Scan for the cell matching the given text and deliver its [x, y] coordinate at center. 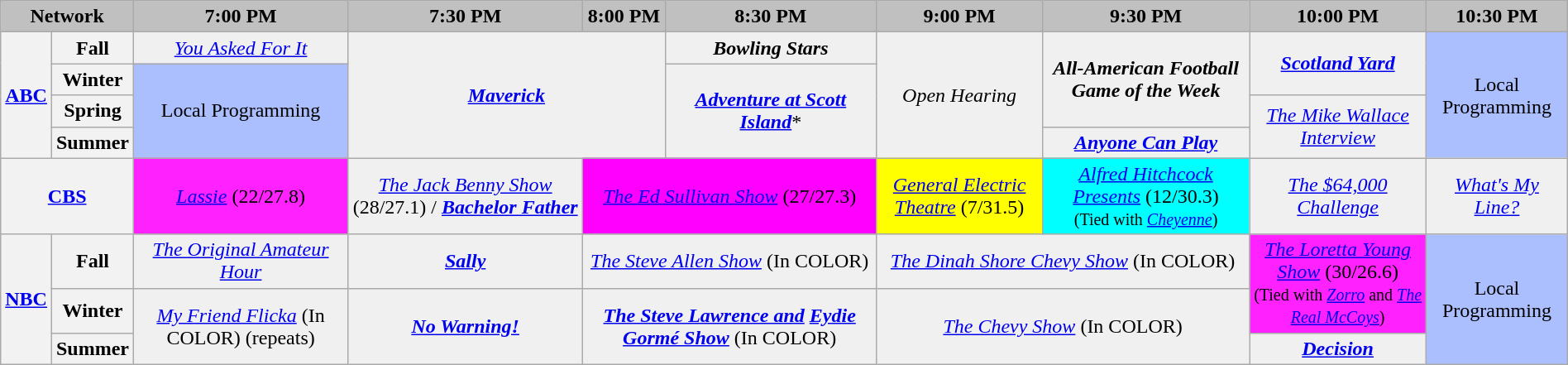
You Asked For It [241, 48]
CBS [68, 196]
Decision [1338, 348]
The Ed Sullivan Show (27/27.3) [729, 196]
Bowling Stars [771, 48]
Maverick [506, 95]
The Loretta Young Show (30/26.6)(Tied with Zorro and The Real McCoys) [1338, 283]
What's My Line? [1497, 196]
9:30 PM [1146, 17]
Sally [466, 262]
No Warning! [466, 326]
7:30 PM [466, 17]
NBC [26, 300]
8:30 PM [771, 17]
The Dinah Shore Chevy Show (In COLOR) [1064, 262]
The Chevy Show (In COLOR) [1064, 326]
Scotland Yard [1338, 64]
All-American Football Game of the Week [1146, 79]
Spring [93, 111]
ABC [26, 95]
Network [68, 17]
Alfred Hitchcock Presents (12/30.3)(Tied with Cheyenne) [1146, 196]
9:00 PM [959, 17]
The Steve Lawrence and Eydie Gormé Show (In COLOR) [729, 326]
10:30 PM [1497, 17]
The Original Amateur Hour [241, 262]
10:00 PM [1338, 17]
8:00 PM [624, 17]
Adventure at Scott Island* [771, 111]
The Steve Allen Show (In COLOR) [729, 262]
Open Hearing [959, 95]
Anyone Can Play [1146, 142]
Lassie (22/27.8) [241, 196]
7:00 PM [241, 17]
The Jack Benny Show (28/27.1) / Bachelor Father [466, 196]
General Electric Theatre (7/31.5) [959, 196]
The $64,000 Challenge [1338, 196]
My Friend Flicka (In COLOR) (repeats) [241, 326]
The Mike Wallace Interview [1338, 127]
